Output the (X, Y) coordinate of the center of the cell containing the given text.  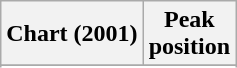
Chart (2001) (72, 34)
Peakposition (189, 34)
